Output the (x, y) coordinate of the center of the cell containing the given text.  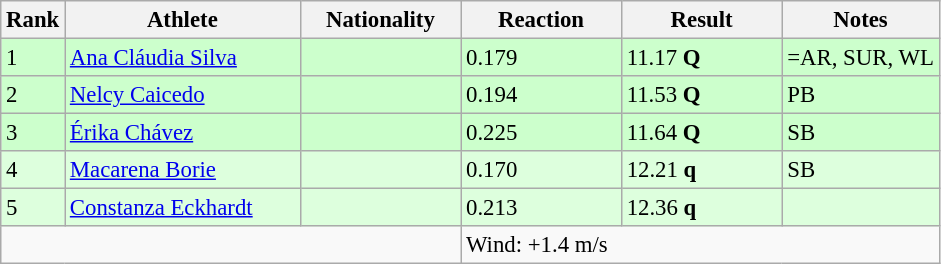
11.53 Q (702, 95)
Constanza Eckhardt (183, 208)
3 (33, 133)
Macarena Borie (183, 170)
Result (702, 20)
4 (33, 170)
0.213 (542, 208)
Notes (860, 20)
1 (33, 58)
0.170 (542, 170)
0.225 (542, 133)
0.179 (542, 58)
Ana Cláudia Silva (183, 58)
12.21 q (702, 170)
Athlete (183, 20)
2 (33, 95)
12.36 q (702, 208)
Wind: +1.4 m/s (700, 245)
11.64 Q (702, 133)
PB (860, 95)
Reaction (542, 20)
Nelcy Caicedo (183, 95)
5 (33, 208)
Rank (33, 20)
11.17 Q (702, 58)
0.194 (542, 95)
Nationality (380, 20)
Érika Chávez (183, 133)
=AR, SUR, WL (860, 58)
